Extract the (X, Y) coordinate from the center of the cell holding the provided text.  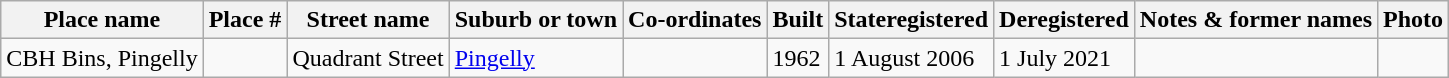
Pingelly (536, 58)
Street name (368, 20)
1 July 2021 (1064, 58)
Photo (1414, 20)
Stateregistered (912, 20)
Deregistered (1064, 20)
1962 (798, 58)
Quadrant Street (368, 58)
Notes & former names (1256, 20)
CBH Bins, Pingelly (102, 58)
Place # (245, 20)
Co-ordinates (695, 20)
Place name (102, 20)
1 August 2006 (912, 58)
Built (798, 20)
Suburb or town (536, 20)
